Output the (x, y) coordinate of the center of the cell containing the given text.  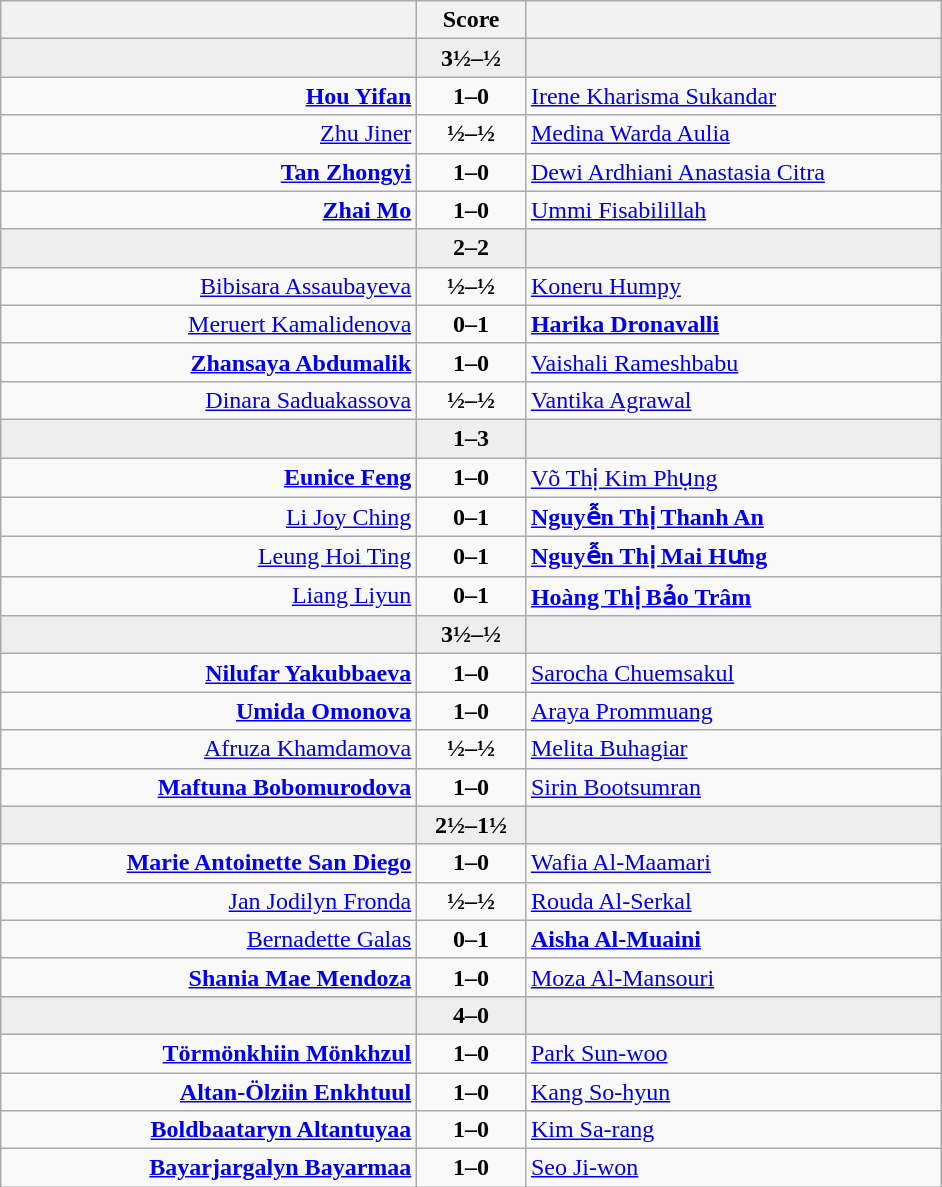
Seo Ji-won (733, 1168)
Törmönkhiin Mönkhzul (209, 1053)
Meruert Kamalidenova (209, 324)
Zhansaya Abdumalik (209, 362)
Bibisara Assaubayeva (209, 286)
Zhai Mo (209, 210)
Park Sun-woo (733, 1053)
Ummi Fisabilillah (733, 210)
Vaishali Rameshbabu (733, 362)
Võ Thị Kim Phụng (733, 478)
Dinara Saduakassova (209, 400)
Medina Warda Aulia (733, 134)
Araya Prommuang (733, 711)
Tan Zhongyi (209, 172)
Bayarjargalyn Bayarmaa (209, 1168)
Boldbaataryn Altantuyaa (209, 1130)
Score (472, 20)
2–2 (472, 248)
Nguyễn Thị Thanh An (733, 517)
Wafia Al-Maamari (733, 863)
Marie Antoinette San Diego (209, 863)
4–0 (472, 1015)
Umida Omonova (209, 711)
Altan-Ölziin Enkhtuul (209, 1091)
Kim Sa-rang (733, 1130)
Vantika Agrawal (733, 400)
Hou Yifan (209, 96)
Nguyễn Thị Mai Hưng (733, 557)
Jan Jodilyn Fronda (209, 901)
Shania Mae Mendoza (209, 977)
Maftuna Bobomurodova (209, 787)
Rouda Al-Serkal (733, 901)
Moza Al-Mansouri (733, 977)
Dewi Ardhiani Anastasia Citra (733, 172)
Aisha Al-Muaini (733, 939)
Bernadette Galas (209, 939)
Li Joy Ching (209, 517)
Afruza Khamdamova (209, 749)
Sirin Bootsumran (733, 787)
Eunice Feng (209, 478)
Sarocha Chuemsakul (733, 673)
Liang Liyun (209, 596)
Koneru Humpy (733, 286)
Zhu Jiner (209, 134)
1–3 (472, 438)
Irene Kharisma Sukandar (733, 96)
Leung Hoi Ting (209, 557)
Melita Buhagiar (733, 749)
Nilufar Yakubbaeva (209, 673)
Hoàng Thị Bảo Trâm (733, 596)
Kang So-hyun (733, 1091)
2½–1½ (472, 825)
Harika Dronavalli (733, 324)
